From the cell containing the given text, extract its center point as (X, Y) coordinate. 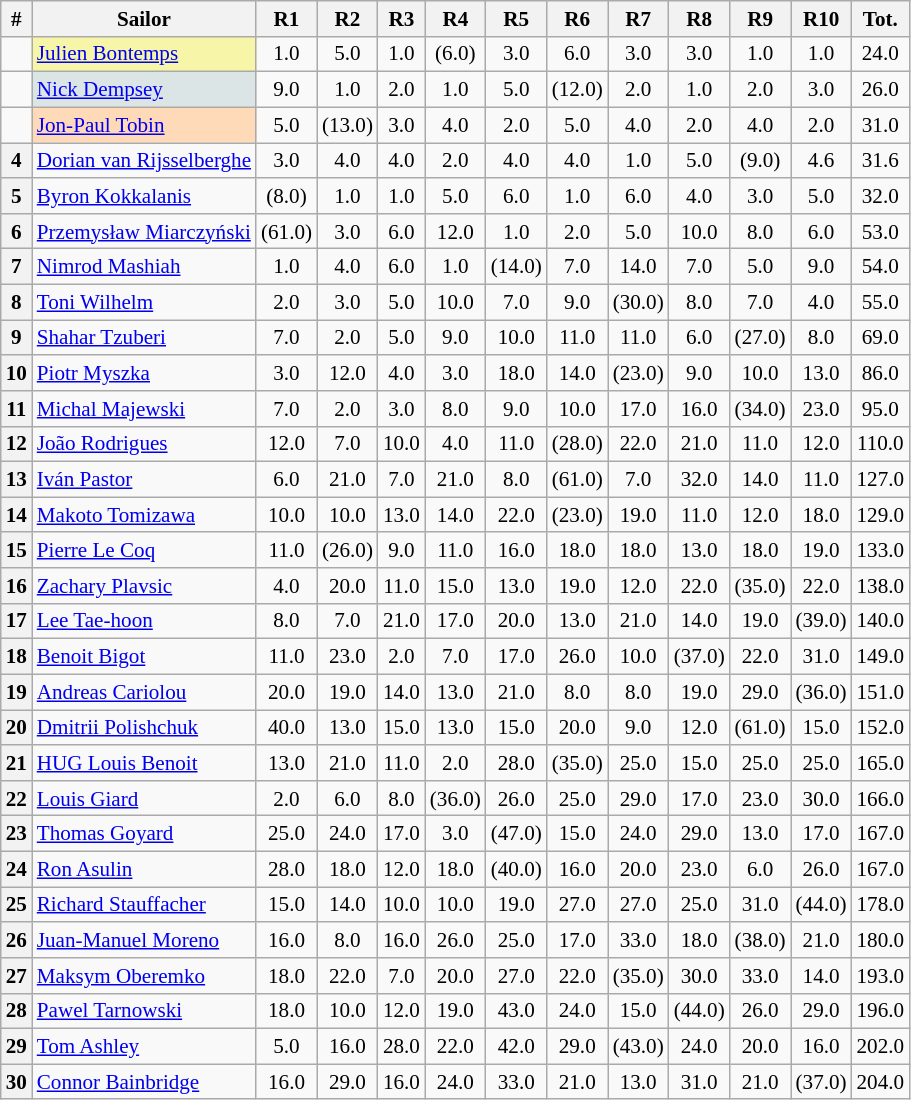
(13.0) (348, 124)
(27.0) (760, 338)
(40.0) (516, 868)
152.0 (880, 728)
204.0 (880, 1082)
129.0 (880, 514)
R3 (402, 18)
43.0 (516, 1010)
Nick Dempsey (144, 90)
180.0 (880, 940)
55.0 (880, 302)
8 (16, 302)
(12.0) (578, 90)
193.0 (880, 976)
(8.0) (286, 196)
110.0 (880, 444)
R2 (348, 18)
54.0 (880, 266)
# (16, 18)
Michal Majewski (144, 408)
Nimrod Mashiah (144, 266)
19 (16, 692)
Tot. (880, 18)
Byron Kokkalanis (144, 196)
Pawel Tarnowski (144, 1010)
Andreas Cariolou (144, 692)
Richard Stauffacher (144, 904)
25 (16, 904)
40.0 (286, 728)
9 (16, 338)
28 (16, 1010)
Shahar Tzuberi (144, 338)
(9.0) (760, 160)
30 (16, 1082)
João Rodrigues (144, 444)
26 (16, 940)
4.6 (822, 160)
86.0 (880, 372)
23 (16, 834)
7 (16, 266)
Zachary Plavsic (144, 586)
(39.0) (822, 620)
95.0 (880, 408)
Pierre Le Coq (144, 550)
Connor Bainbridge (144, 1082)
178.0 (880, 904)
R9 (760, 18)
69.0 (880, 338)
R10 (822, 18)
R6 (578, 18)
(34.0) (760, 408)
(26.0) (348, 550)
22 (16, 798)
20 (16, 728)
Julien Bontemps (144, 54)
6 (16, 230)
31.6 (880, 160)
18 (16, 656)
Przemysław Miarczyński (144, 230)
24 (16, 868)
196.0 (880, 1010)
133.0 (880, 550)
149.0 (880, 656)
Toni Wilhelm (144, 302)
21 (16, 762)
13 (16, 480)
(28.0) (578, 444)
42.0 (516, 1046)
16 (16, 586)
(30.0) (638, 302)
R4 (456, 18)
127.0 (880, 480)
27 (16, 976)
R7 (638, 18)
R5 (516, 18)
10 (16, 372)
(14.0) (516, 266)
Louis Giard (144, 798)
Dmitrii Polishchuk (144, 728)
R1 (286, 18)
(43.0) (638, 1046)
15 (16, 550)
Iván Pastor (144, 480)
Makoto Tomizawa (144, 514)
4 (16, 160)
Thomas Goyard (144, 834)
151.0 (880, 692)
(38.0) (760, 940)
202.0 (880, 1046)
166.0 (880, 798)
(47.0) (516, 834)
Tom Ashley (144, 1046)
29 (16, 1046)
17 (16, 620)
14 (16, 514)
Ron Asulin (144, 868)
165.0 (880, 762)
HUG Louis Benoit (144, 762)
Piotr Myszka (144, 372)
Dorian van Rijsselberghe (144, 160)
53.0 (880, 230)
(6.0) (456, 54)
5 (16, 196)
11 (16, 408)
R8 (700, 18)
Juan-Manuel Moreno (144, 940)
12 (16, 444)
Benoit Bigot (144, 656)
Maksym Oberemko (144, 976)
140.0 (880, 620)
Sailor (144, 18)
Lee Tae-hoon (144, 620)
138.0 (880, 586)
Jon-Paul Tobin (144, 124)
